Extract the (X, Y) coordinate from the center of the cell holding the provided text.  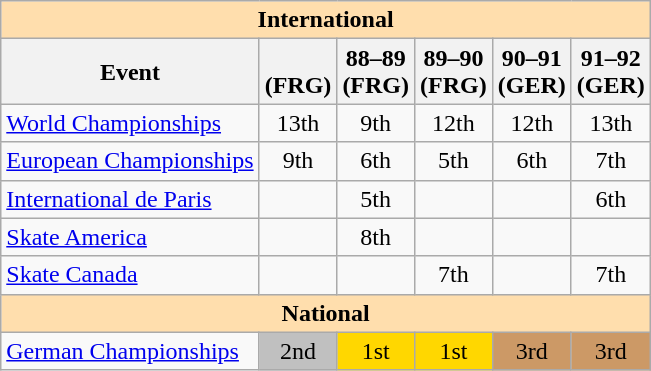
Skate Canada (130, 275)
8th (376, 237)
91–92(GER) (610, 72)
2nd (298, 351)
90–91(GER) (532, 72)
World Championships (130, 123)
International de Paris (130, 199)
88–89(FRG) (376, 72)
International (326, 20)
(FRG) (298, 72)
European Championships (130, 161)
Skate America (130, 237)
Event (130, 72)
German Championships (130, 351)
National (326, 313)
89–90(FRG) (454, 72)
